Locate the cell with the specified text and output its (X, Y) center coordinate. 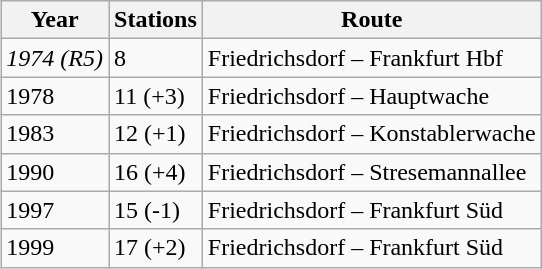
16 (+4) (156, 172)
1990 (55, 172)
12 (+1) (156, 134)
1978 (55, 96)
11 (+3) (156, 96)
1983 (55, 134)
Year (55, 20)
Friedrichsdorf – Hauptwache (372, 96)
1974 (R5) (55, 58)
8 (156, 58)
1997 (55, 210)
1999 (55, 248)
Friedrichsdorf – Frankfurt Hbf (372, 58)
17 (+2) (156, 248)
Friedrichsdorf – Konstablerwache (372, 134)
Stations (156, 20)
Route (372, 20)
Friedrichsdorf – Stresemannallee (372, 172)
15 (-1) (156, 210)
